Determine the [x, y] coordinate at the center of the cell enclosing the given text.  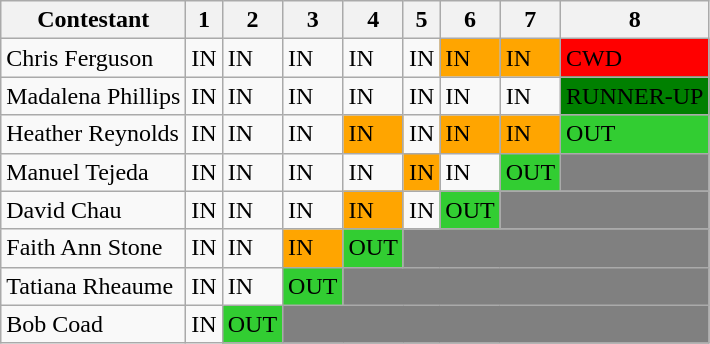
CWD [635, 58]
8 [635, 20]
David Chau [94, 210]
Contestant [94, 20]
Chris Ferguson [94, 58]
2 [252, 20]
6 [470, 20]
Manuel Tejeda [94, 172]
7 [530, 20]
RUNNER-UP [635, 96]
Bob Coad [94, 324]
4 [373, 20]
Heather Reynolds [94, 134]
3 [313, 20]
Faith Ann Stone [94, 248]
1 [204, 20]
5 [421, 20]
Tatiana Rheaume [94, 286]
Madalena Phillips [94, 96]
